Extract the [X, Y] coordinate from the center of the cell holding the provided text.  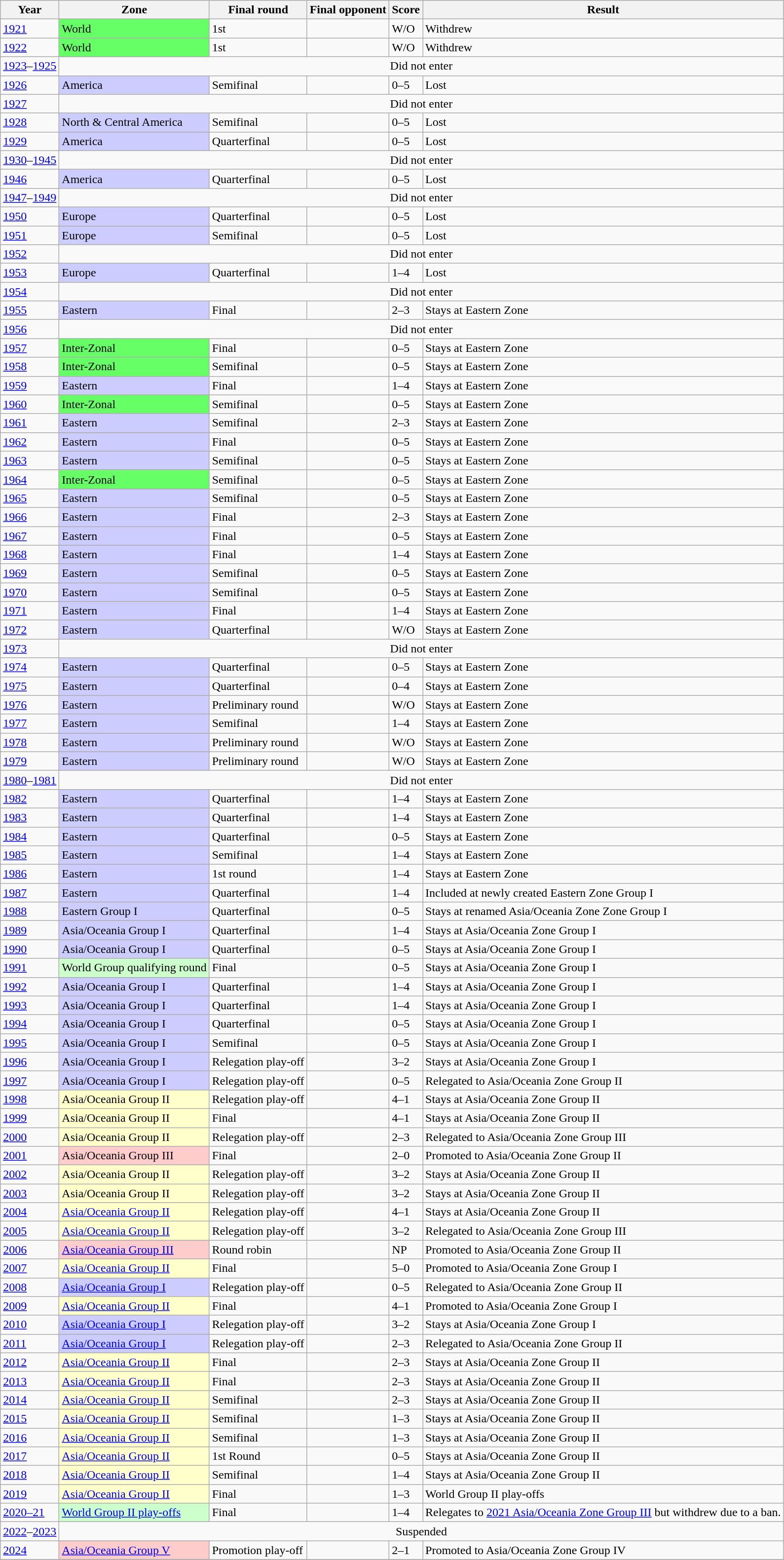
1995 [30, 1043]
1926 [30, 85]
1921 [30, 29]
2018 [30, 1475]
Final round [258, 10]
1982 [30, 799]
2003 [30, 1193]
1983 [30, 817]
2002 [30, 1175]
1971 [30, 611]
1976 [30, 705]
Round robin [258, 1250]
Promoted to Asia/Oceania Zone Group IV [603, 1550]
Stays at renamed Asia/Oceania Zone Zone Group I [603, 912]
2015 [30, 1418]
1991 [30, 968]
1954 [30, 292]
2014 [30, 1400]
Included at newly created Eastern Zone Group I [603, 893]
2011 [30, 1343]
1997 [30, 1080]
1956 [30, 329]
2009 [30, 1306]
1990 [30, 949]
1994 [30, 1024]
2017 [30, 1456]
1985 [30, 855]
1969 [30, 573]
1980–1981 [30, 780]
1928 [30, 122]
1922 [30, 47]
1929 [30, 141]
2012 [30, 1362]
2007 [30, 1268]
1965 [30, 498]
1967 [30, 535]
1979 [30, 761]
1977 [30, 723]
Suspended [421, 1531]
North & Central America [134, 122]
1972 [30, 630]
1998 [30, 1099]
1992 [30, 987]
Final opponent [348, 10]
2000 [30, 1137]
2006 [30, 1250]
1978 [30, 742]
1955 [30, 310]
1961 [30, 423]
1953 [30, 273]
1950 [30, 216]
1974 [30, 667]
1st Round [258, 1456]
2020–21 [30, 1513]
1951 [30, 235]
1963 [30, 460]
1959 [30, 385]
1962 [30, 442]
2019 [30, 1494]
2001 [30, 1156]
1958 [30, 367]
1947–1949 [30, 197]
1975 [30, 686]
1987 [30, 893]
0–4 [406, 686]
1946 [30, 179]
Relegates to 2021 Asia/Oceania Zone Group III but withdrew due to a ban. [603, 1513]
1993 [30, 1005]
1964 [30, 479]
1952 [30, 254]
1960 [30, 404]
2–1 [406, 1550]
Eastern Group I [134, 912]
World Group qualifying round [134, 968]
1989 [30, 930]
Asia/Oceania Group V [134, 1550]
Promotion play-off [258, 1550]
1968 [30, 555]
1930–1945 [30, 160]
2013 [30, 1381]
1966 [30, 517]
2–0 [406, 1156]
Year [30, 10]
Zone [134, 10]
1927 [30, 104]
1973 [30, 648]
1970 [30, 592]
2008 [30, 1287]
2004 [30, 1212]
5–0 [406, 1268]
1986 [30, 874]
2010 [30, 1325]
2024 [30, 1550]
2005 [30, 1231]
NP [406, 1250]
Score [406, 10]
1984 [30, 837]
1923–1925 [30, 66]
2016 [30, 1438]
1st round [258, 874]
1996 [30, 1062]
2022–2023 [30, 1531]
1988 [30, 912]
Result [603, 10]
1957 [30, 348]
1999 [30, 1118]
